Identify which cell holds the provided text, then report its (x, y) central coordinate. 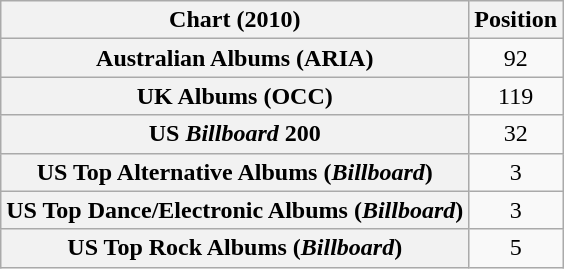
Chart (2010) (235, 20)
5 (516, 248)
US Top Dance/Electronic Albums (Billboard) (235, 210)
Position (516, 20)
119 (516, 96)
UK Albums (OCC) (235, 96)
US Billboard 200 (235, 134)
US Top Alternative Albums (Billboard) (235, 172)
US Top Rock Albums (Billboard) (235, 248)
Australian Albums (ARIA) (235, 58)
92 (516, 58)
32 (516, 134)
